Identify which cell holds the provided text, then report its [X, Y] central coordinate. 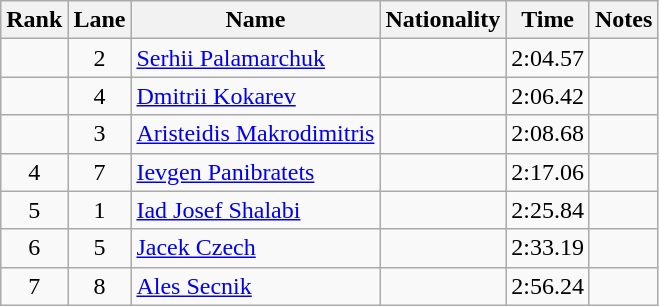
1 [100, 210]
2:33.19 [548, 248]
2 [100, 58]
2:25.84 [548, 210]
3 [100, 134]
2:17.06 [548, 172]
Rank [34, 20]
Dmitrii Kokarev [256, 96]
8 [100, 286]
Name [256, 20]
6 [34, 248]
Nationality [443, 20]
2:06.42 [548, 96]
Ales Secnik [256, 286]
Serhii Palamarchuk [256, 58]
2:08.68 [548, 134]
Notes [623, 20]
2:56.24 [548, 286]
2:04.57 [548, 58]
Lane [100, 20]
Aristeidis Makrodimitris [256, 134]
Jacek Czech [256, 248]
Time [548, 20]
Iad Josef Shalabi [256, 210]
Ievgen Panibratets [256, 172]
